Output the [X, Y] coordinate of the center of the cell containing the given text.  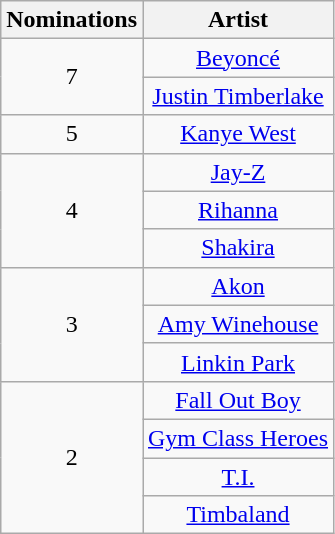
Shakira [238, 248]
5 [72, 134]
T.I. [238, 477]
Artist [238, 20]
Jay-Z [238, 172]
Linkin Park [238, 362]
Amy Winehouse [238, 324]
Beyoncé [238, 58]
Gym Class Heroes [238, 438]
3 [72, 324]
7 [72, 77]
Nominations [72, 20]
Fall Out Boy [238, 400]
2 [72, 457]
Justin Timberlake [238, 96]
Timbaland [238, 515]
Akon [238, 286]
Rihanna [238, 210]
Kanye West [238, 134]
4 [72, 210]
